Return (x, y) of the center of cell containing provided text 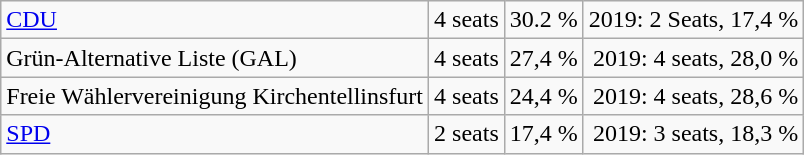
30.2 % (544, 20)
17,4 % (544, 134)
27,4 % (544, 58)
2 seats (467, 134)
24,4 % (544, 96)
2019: 4 seats, 28,0 % (693, 58)
Freie Wählervereinigung Kirchentellinsfurt (215, 96)
2019: 2 Seats, 17,4 % (693, 20)
SPD (215, 134)
2019: 4 seats, 28,6 % (693, 96)
CDU (215, 20)
Grün-Alternative Liste (GAL) (215, 58)
2019: 3 seats, 18,3 % (693, 134)
